Scan for the cell matching the given text and deliver its [X, Y] coordinate at center. 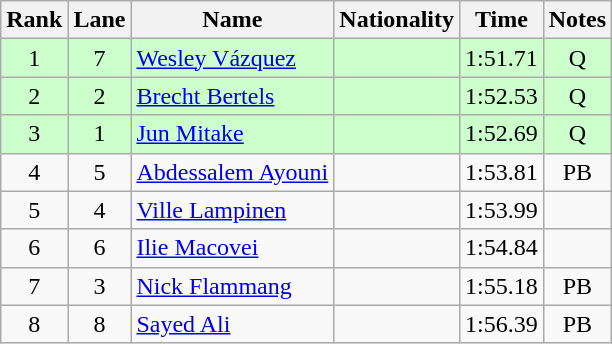
Jun Mitake [232, 134]
1:52.69 [502, 134]
Brecht Bertels [232, 96]
1:51.71 [502, 58]
Lane [100, 20]
Nationality [397, 20]
Rank [34, 20]
Notes [577, 20]
1:53.81 [502, 172]
1:54.84 [502, 248]
Abdessalem Ayouni [232, 172]
1:53.99 [502, 210]
Wesley Vázquez [232, 58]
Ilie Macovei [232, 248]
1:52.53 [502, 96]
Time [502, 20]
1:55.18 [502, 286]
Nick Flammang [232, 286]
Sayed Ali [232, 324]
Name [232, 20]
Ville Lampinen [232, 210]
1:56.39 [502, 324]
